Scan for the cell matching the given text and deliver its (x, y) coordinate at center. 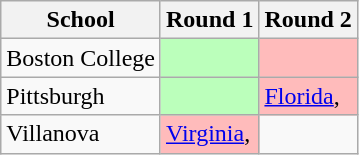
Round 1 (209, 20)
Boston College (81, 58)
Virginia, (209, 134)
Pittsburgh (81, 96)
School (81, 20)
Villanova (81, 134)
Round 2 (308, 20)
Florida, (308, 96)
